Find where the given text appears and provide that cell's center as [x, y] coordinate. 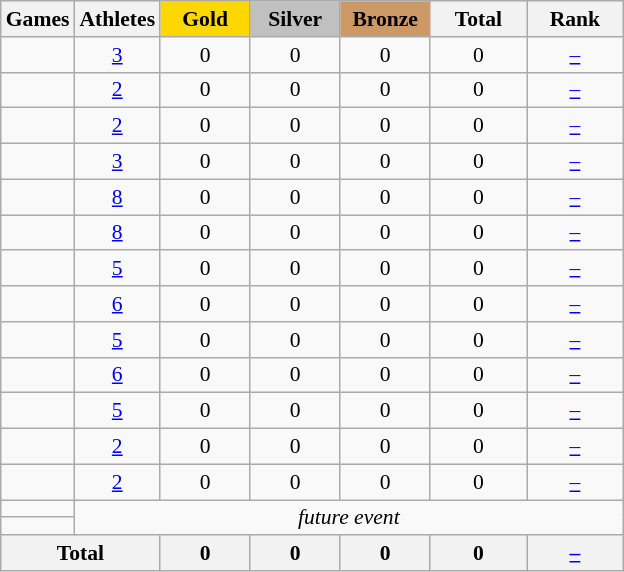
Games [38, 19]
Bronze [385, 19]
Silver [295, 19]
Gold [205, 19]
Rank [576, 19]
Athletes [117, 19]
future event [348, 518]
